Capture the cell that displays the provided text and extract its (X, Y) central coordinate. 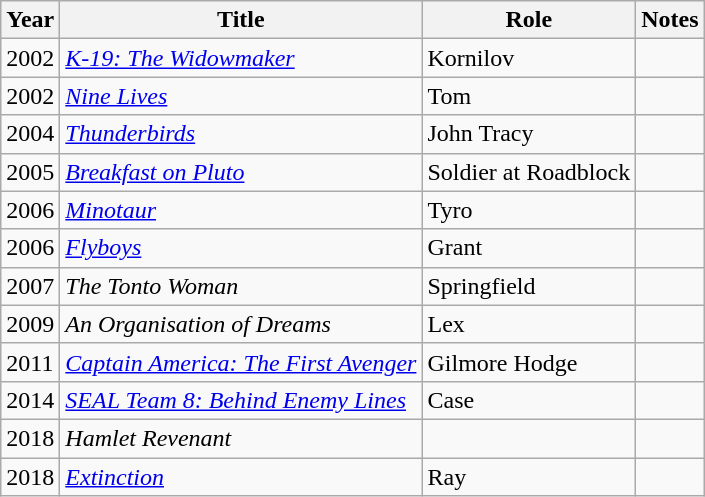
Captain America: The First Avenger (241, 362)
2009 (30, 324)
Gilmore Hodge (529, 362)
Case (529, 400)
Notes (670, 20)
2014 (30, 400)
2005 (30, 172)
Year (30, 20)
2007 (30, 286)
Springfield (529, 286)
The Tonto Woman (241, 286)
Ray (529, 477)
Nine Lives (241, 96)
Kornilov (529, 58)
Flyboys (241, 248)
Tyro (529, 210)
John Tracy (529, 134)
Grant (529, 248)
Breakfast on Pluto (241, 172)
2011 (30, 362)
Thunderbirds (241, 134)
Role (529, 20)
An Organisation of Dreams (241, 324)
2004 (30, 134)
Tom (529, 96)
Minotaur (241, 210)
K-19: The Widowmaker (241, 58)
Title (241, 20)
Lex (529, 324)
Hamlet Revenant (241, 438)
Soldier at Roadblock (529, 172)
Extinction (241, 477)
SEAL Team 8: Behind Enemy Lines (241, 400)
